From the cell containing the given text, extract its center point as (X, Y) coordinate. 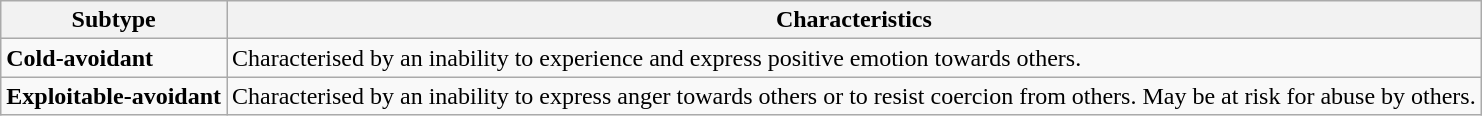
Characterised by an inability to express anger towards others or to resist coercion from others. May be at risk for abuse by others. (854, 96)
Cold-avoidant (114, 58)
Subtype (114, 20)
Exploitable-avoidant (114, 96)
Characterised by an inability to experience and express positive emotion towards others. (854, 58)
Characteristics (854, 20)
